Find where the given text appears and provide that cell's center as (x, y) coordinate. 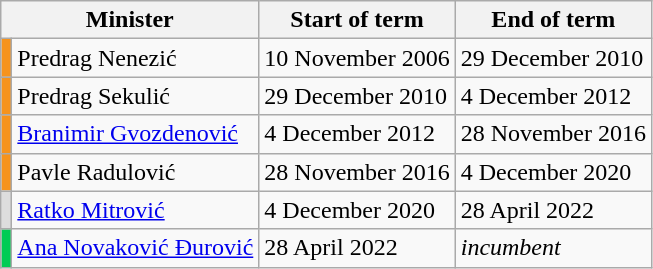
Branimir Gvozdenović (136, 134)
Ratko Mitrović (136, 210)
End of term (553, 20)
10 November 2006 (357, 58)
Start of term (357, 20)
Ana Novaković Đurović (136, 248)
Predrag Nenezić (136, 58)
Minister (130, 20)
Pavle Radulović (136, 172)
incumbent (553, 248)
Predrag Sekulić (136, 96)
